Extract the (X, Y) coordinate from the center of the cell holding the provided text.  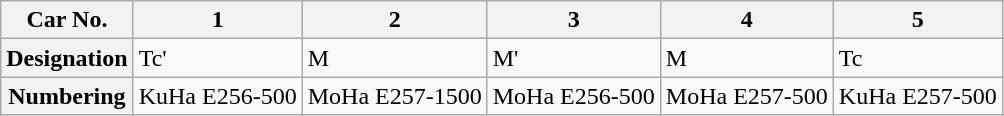
5 (918, 20)
Numbering (67, 96)
Tc (918, 58)
Tc' (218, 58)
MoHa E256-500 (574, 96)
M' (574, 58)
KuHa E256-500 (218, 96)
KuHa E257-500 (918, 96)
2 (394, 20)
MoHa E257-500 (746, 96)
3 (574, 20)
1 (218, 20)
MoHa E257-1500 (394, 96)
4 (746, 20)
Car No. (67, 20)
Designation (67, 58)
